Output the [x, y] coordinate of the center of the cell containing the given text.  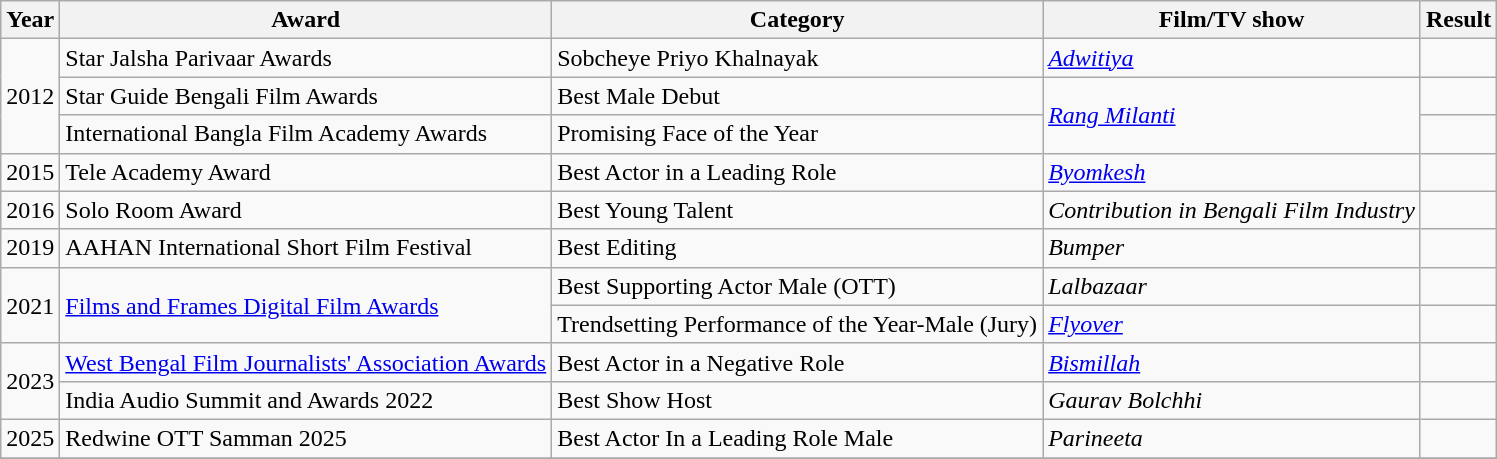
Promising Face of the Year [798, 134]
Films and Frames Digital Film Awards [306, 305]
Flyover [1232, 324]
Bumper [1232, 248]
2015 [30, 172]
Best Actor in a Negative Role [798, 362]
Best Young Talent [798, 210]
Rang Milanti [1232, 115]
Best Show Host [798, 400]
Adwitiya [1232, 58]
2012 [30, 96]
2025 [30, 438]
Year [30, 20]
2023 [30, 381]
Star Guide Bengali Film Awards [306, 96]
2019 [30, 248]
Best Actor in a Leading Role [798, 172]
Award [306, 20]
Contribution in Bengali Film Industry [1232, 210]
Parineeta [1232, 438]
Best Editing [798, 248]
Best Actor In a Leading Role Male [798, 438]
Tele Academy Award [306, 172]
Lalbazaar [1232, 286]
Star Jalsha Parivaar Awards [306, 58]
Solo Room Award [306, 210]
Bismillah [1232, 362]
2021 [30, 305]
Byomkesh [1232, 172]
AAHAN International Short Film Festival [306, 248]
Category [798, 20]
Trendsetting Performance of the Year-Male (Jury) [798, 324]
Sobcheye Priyo Khalnayak [798, 58]
Redwine OTT Samman 2025 [306, 438]
Result [1458, 20]
Best Male Debut [798, 96]
Gaurav Bolchhi [1232, 400]
2016 [30, 210]
International Bangla Film Academy Awards [306, 134]
West Bengal Film Journalists' Association Awards [306, 362]
Film/TV show [1232, 20]
India Audio Summit and Awards 2022 [306, 400]
Best Supporting Actor Male (OTT) [798, 286]
